Return the (x, y) coordinate for the center point of the cell that contains the specified text.  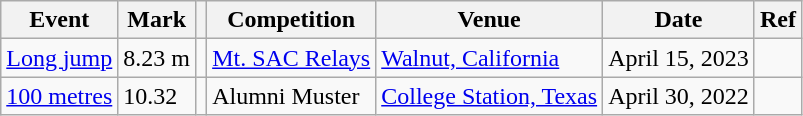
Long jump (60, 58)
Mark (157, 20)
Walnut, California (490, 58)
Alumni Muster (292, 96)
April 30, 2022 (679, 96)
Mt. SAC Relays (292, 58)
100 metres (60, 96)
8.23 m (157, 58)
Event (60, 20)
Date (679, 20)
College Station, Texas (490, 96)
Competition (292, 20)
April 15, 2023 (679, 58)
Ref (778, 20)
10.32 (157, 96)
Venue (490, 20)
